Extract the [x, y] coordinate from the center of the cell holding the provided text.  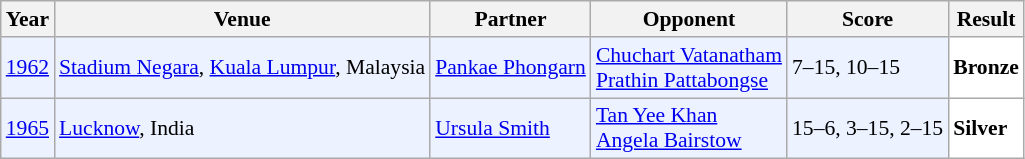
Lucknow, India [242, 128]
Year [28, 19]
Silver [986, 128]
15–6, 3–15, 2–15 [868, 128]
Bronze [986, 68]
1965 [28, 128]
Pankae Phongarn [510, 68]
Tan Yee Khan Angela Bairstow [689, 128]
Venue [242, 19]
Opponent [689, 19]
Ursula Smith [510, 128]
Result [986, 19]
7–15, 10–15 [868, 68]
1962 [28, 68]
Chuchart Vatanatham Prathin Pattabongse [689, 68]
Stadium Negara, Kuala Lumpur, Malaysia [242, 68]
Partner [510, 19]
Score [868, 19]
